Detect which cell encompasses the target text, then output its [X, Y] center coordinate. 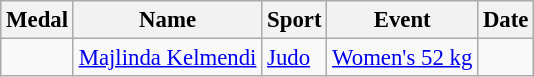
Medal [38, 20]
Event [402, 20]
Date [506, 20]
Name [167, 20]
Women's 52 kg [402, 58]
Majlinda Kelmendi [167, 58]
Judo [294, 58]
Sport [294, 20]
